Output the [x, y] coordinate of the center of the cell containing the given text.  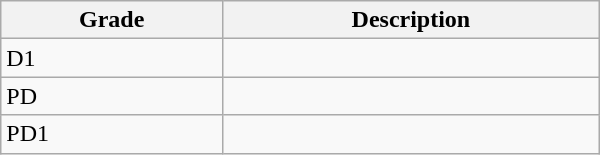
Grade [112, 20]
PD [112, 96]
D1 [112, 58]
Description [412, 20]
PD1 [112, 134]
